Return (X, Y) of the center of cell containing provided text 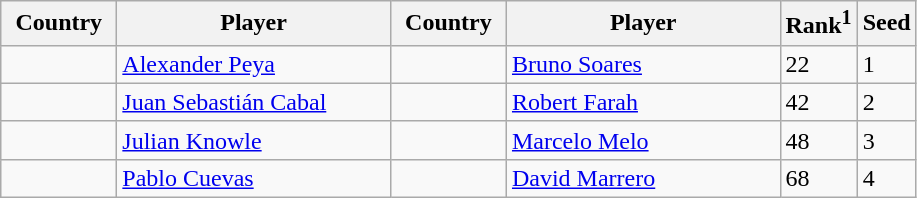
4 (886, 178)
Marcelo Melo (643, 140)
Seed (886, 24)
Robert Farah (643, 102)
48 (818, 140)
Rank1 (818, 24)
Alexander Peya (254, 64)
3 (886, 140)
42 (818, 102)
David Marrero (643, 178)
2 (886, 102)
22 (818, 64)
68 (818, 178)
Julian Knowle (254, 140)
Pablo Cuevas (254, 178)
Bruno Soares (643, 64)
Juan Sebastián Cabal (254, 102)
1 (886, 64)
